Search for the cell housing the specified text and yield its (X, Y) center coordinate. 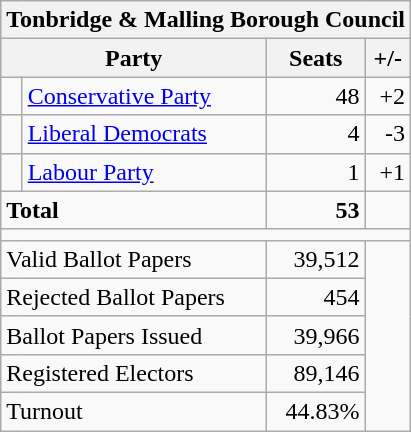
Labour Party (144, 172)
Conservative Party (144, 96)
Tonbridge & Malling Borough Council (206, 20)
39,512 (316, 259)
48 (316, 96)
89,146 (316, 373)
Turnout (134, 411)
Valid Ballot Papers (134, 259)
-3 (388, 134)
Seats (316, 58)
Total (134, 210)
Party (134, 58)
Registered Electors (134, 373)
44.83% (316, 411)
39,966 (316, 335)
Ballot Papers Issued (134, 335)
+2 (388, 96)
1 (316, 172)
4 (316, 134)
Liberal Democrats (144, 134)
53 (316, 210)
Rejected Ballot Papers (134, 297)
+/- (388, 58)
454 (316, 297)
+1 (388, 172)
